Provide the (X, Y) coordinate of the cell's center where the given text is located.  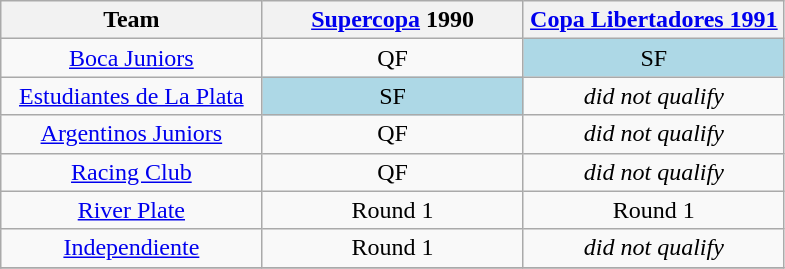
Team (132, 20)
Copa Libertadores 1991 (654, 20)
Argentinos Juniors (132, 134)
Supercopa 1990 (392, 20)
Boca Juniors (132, 58)
River Plate (132, 210)
Racing Club (132, 172)
Independiente (132, 248)
Estudiantes de La Plata (132, 96)
